Locate the cell with the specified text and output its (X, Y) center coordinate. 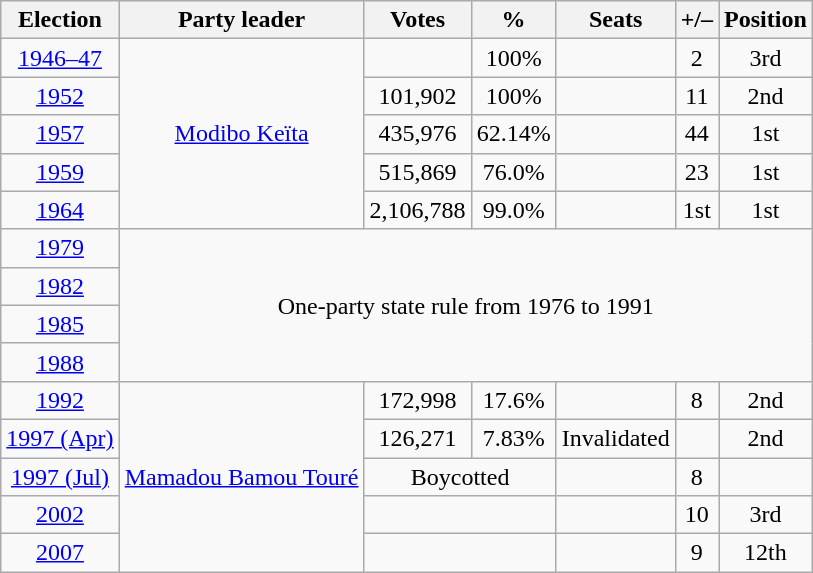
1992 (60, 400)
1985 (60, 324)
Party leader (242, 20)
1964 (60, 210)
+/– (696, 20)
Mamadou Bamou Touré (242, 476)
12th (766, 553)
Invalidated (616, 438)
Election (60, 20)
23 (696, 172)
1957 (60, 134)
1982 (60, 286)
99.0% (514, 210)
Seats (616, 20)
515,869 (418, 172)
11 (696, 96)
2,106,788 (418, 210)
1946–47 (60, 58)
1988 (60, 362)
9 (696, 553)
Modibo Keïta (242, 134)
2002 (60, 515)
% (514, 20)
17.6% (514, 400)
62.14% (514, 134)
2007 (60, 553)
One-party state rule from 1976 to 1991 (466, 305)
1959 (60, 172)
2 (696, 58)
44 (696, 134)
Position (766, 20)
172,998 (418, 400)
1979 (60, 248)
Boycotted (460, 477)
101,902 (418, 96)
76.0% (514, 172)
1952 (60, 96)
435,976 (418, 134)
10 (696, 515)
7.83% (514, 438)
Votes (418, 20)
126,271 (418, 438)
1997 (Jul) (60, 477)
1997 (Apr) (60, 438)
